Scan for the cell matching the given text and deliver its (X, Y) coordinate at center. 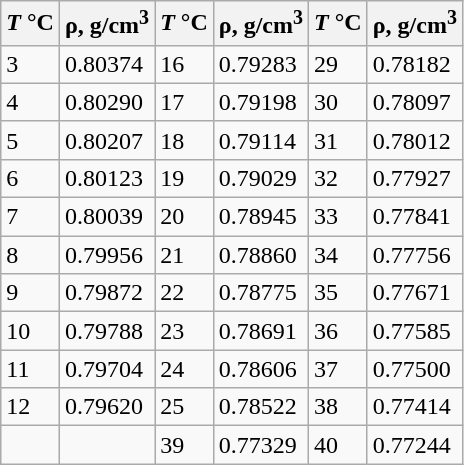
0.79029 (260, 178)
0.78097 (414, 102)
0.79283 (260, 64)
5 (30, 140)
0.79956 (106, 255)
0.77414 (414, 407)
0.78691 (260, 331)
0.80290 (106, 102)
0.79788 (106, 331)
0.79620 (106, 407)
22 (184, 293)
0.78606 (260, 369)
6 (30, 178)
0.77329 (260, 445)
18 (184, 140)
3 (30, 64)
0.78012 (414, 140)
21 (184, 255)
0.77927 (414, 178)
0.79114 (260, 140)
30 (338, 102)
17 (184, 102)
0.78182 (414, 64)
20 (184, 217)
25 (184, 407)
23 (184, 331)
24 (184, 369)
35 (338, 293)
4 (30, 102)
11 (30, 369)
38 (338, 407)
9 (30, 293)
34 (338, 255)
8 (30, 255)
10 (30, 331)
0.80207 (106, 140)
32 (338, 178)
40 (338, 445)
0.79198 (260, 102)
0.80039 (106, 217)
0.78945 (260, 217)
0.78775 (260, 293)
0.77244 (414, 445)
0.78522 (260, 407)
0.79704 (106, 369)
39 (184, 445)
0.77841 (414, 217)
0.80374 (106, 64)
0.78860 (260, 255)
12 (30, 407)
31 (338, 140)
0.79872 (106, 293)
36 (338, 331)
37 (338, 369)
0.77756 (414, 255)
16 (184, 64)
33 (338, 217)
0.77585 (414, 331)
0.77500 (414, 369)
29 (338, 64)
19 (184, 178)
0.77671 (414, 293)
0.80123 (106, 178)
7 (30, 217)
